Pinpoint the cell where the given text exists, returning its [x, y] midpoint coordinate. 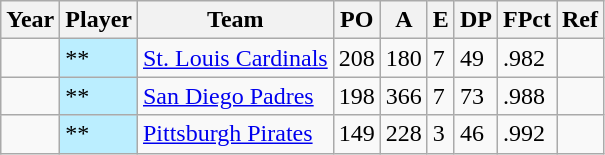
49 [476, 58]
198 [356, 96]
.988 [526, 96]
St. Louis Cardinals [235, 58]
180 [404, 58]
E [440, 20]
Team [235, 20]
73 [476, 96]
Ref [580, 20]
San Diego Padres [235, 96]
Pittsburgh Pirates [235, 134]
DP [476, 20]
A [404, 20]
3 [440, 134]
46 [476, 134]
PO [356, 20]
366 [404, 96]
Year [30, 20]
Player [99, 20]
.982 [526, 58]
.992 [526, 134]
FPct [526, 20]
228 [404, 134]
208 [356, 58]
149 [356, 134]
